Detect which cell encompasses the target text, then output its (X, Y) center coordinate. 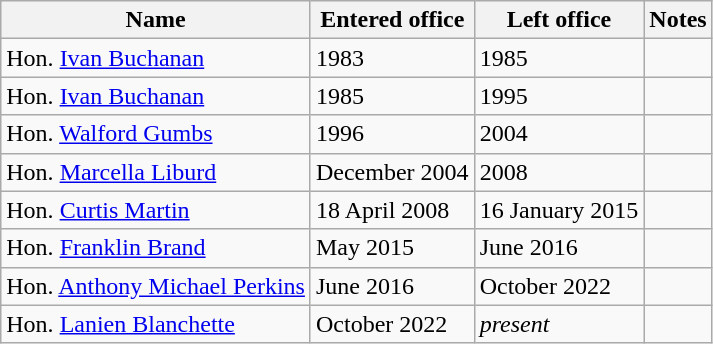
Hon. Franklin Brand (156, 248)
1996 (392, 134)
Left office (559, 20)
Name (156, 20)
Entered office (392, 20)
Hon. Lanien Blanchette (156, 324)
Hon. Curtis Martin (156, 210)
1995 (559, 96)
2008 (559, 172)
2004 (559, 134)
16 January 2015 (559, 210)
Hon. Anthony Michael Perkins (156, 286)
present (559, 324)
18 April 2008 (392, 210)
1983 (392, 58)
December 2004 (392, 172)
Hon. Walford Gumbs (156, 134)
Notes (678, 20)
May 2015 (392, 248)
Hon. Marcella Liburd (156, 172)
